Scan for the cell matching the given text and deliver its (X, Y) coordinate at center. 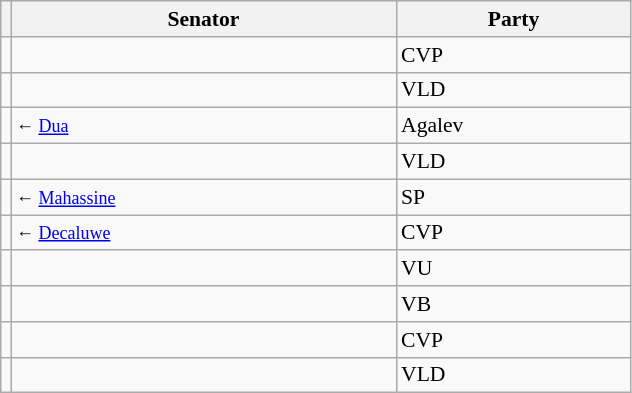
← Mahassine (204, 197)
VU (514, 269)
Senator (204, 19)
← Dua (204, 126)
SP (514, 197)
Agalev (514, 126)
Party (514, 19)
← Decaluwe (204, 233)
VB (514, 304)
